Pinpoint the cell where the given text exists, returning its [x, y] midpoint coordinate. 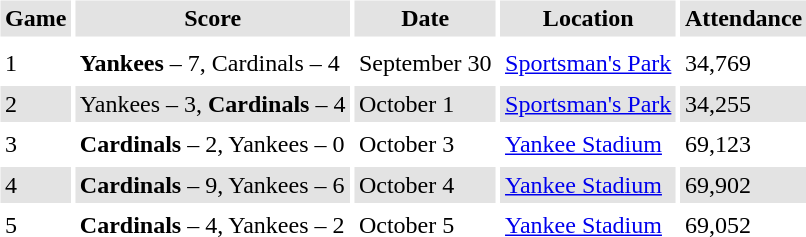
October 4 [425, 185]
Yankees – 7, Cardinals – 4 [212, 64]
September 30 [425, 64]
34,255 [743, 104]
3 [35, 144]
Game [35, 18]
2 [35, 104]
4 [35, 185]
Yankees – 3, Cardinals – 4 [212, 104]
Attendance [743, 18]
Date [425, 18]
Cardinals – 2, Yankees – 0 [212, 144]
34,769 [743, 64]
Score [212, 18]
Location [588, 18]
69,123 [743, 144]
1 [35, 64]
69,902 [743, 185]
October 3 [425, 144]
Cardinals – 9, Yankees – 6 [212, 185]
October 1 [425, 104]
